Pinpoint the cell where the given text exists, returning its (x, y) midpoint coordinate. 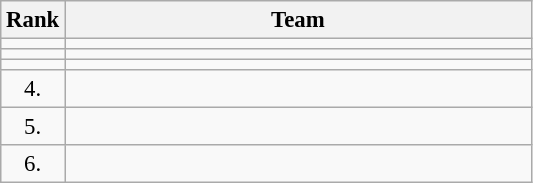
4. (33, 89)
5. (33, 127)
Team (298, 20)
Rank (33, 20)
